Return [X, Y] of the center of cell containing provided text 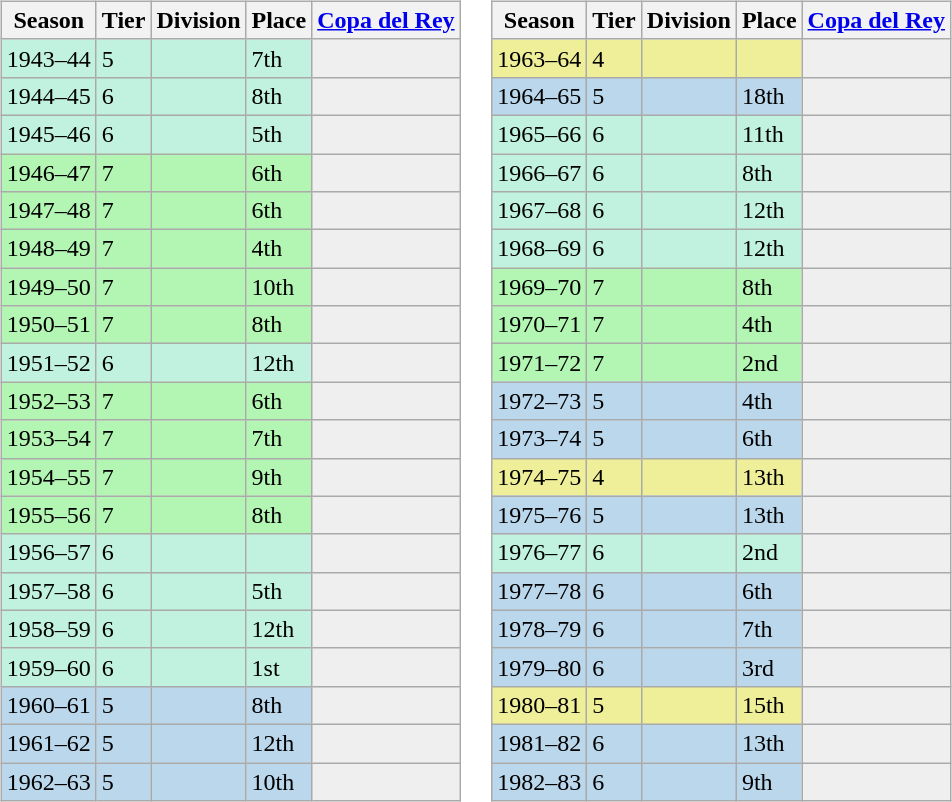
1967–68 [540, 211]
1962–63 [48, 781]
3rd [769, 667]
1970–71 [540, 325]
1971–72 [540, 363]
1973–74 [540, 439]
1969–70 [540, 287]
1972–73 [540, 401]
1957–58 [48, 591]
1959–60 [48, 667]
1974–75 [540, 477]
1980–81 [540, 705]
1958–59 [48, 629]
1976–77 [540, 553]
1960–61 [48, 705]
1945–46 [48, 134]
1952–53 [48, 401]
1946–47 [48, 173]
1979–80 [540, 667]
1949–50 [48, 287]
1955–56 [48, 515]
1963–64 [540, 58]
1964–65 [540, 96]
15th [769, 705]
1956–57 [48, 553]
1965–66 [540, 134]
11th [769, 134]
18th [769, 96]
1975–76 [540, 515]
1978–79 [540, 629]
1961–62 [48, 743]
1947–48 [48, 211]
1982–83 [540, 781]
1943–44 [48, 58]
1948–49 [48, 249]
1950–51 [48, 325]
1966–67 [540, 173]
1977–78 [540, 591]
1st [279, 667]
1953–54 [48, 439]
1944–45 [48, 96]
1981–82 [540, 743]
1954–55 [48, 477]
1951–52 [48, 363]
1968–69 [540, 249]
